Scan for the cell matching the given text and deliver its (x, y) coordinate at center. 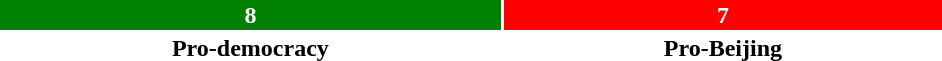
8 (250, 15)
7 (723, 15)
